Return (X, Y) of the center of cell containing provided text 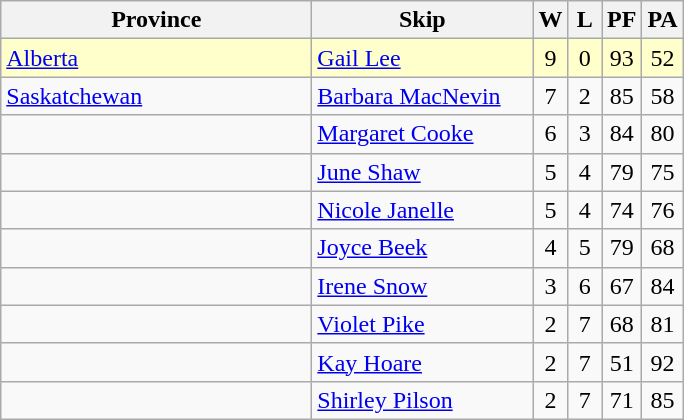
Province (156, 20)
74 (622, 210)
52 (662, 58)
58 (662, 96)
81 (662, 324)
L (585, 20)
0 (585, 58)
Barbara MacNevin (422, 96)
75 (662, 172)
67 (622, 286)
Margaret Cooke (422, 134)
Gail Lee (422, 58)
Irene Snow (422, 286)
June Shaw (422, 172)
51 (622, 362)
Shirley Pilson (422, 400)
71 (622, 400)
Nicole Janelle (422, 210)
Joyce Beek (422, 248)
W (550, 20)
Saskatchewan (156, 96)
93 (622, 58)
76 (662, 210)
Kay Hoare (422, 362)
Skip (422, 20)
80 (662, 134)
9 (550, 58)
Violet Pike (422, 324)
Alberta (156, 58)
PF (622, 20)
PA (662, 20)
92 (662, 362)
